Extract the (x, y) coordinate from the center of the cell holding the provided text.  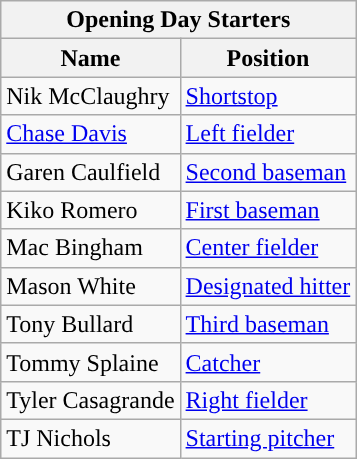
Mason White (90, 286)
Center fielder (268, 248)
Catcher (268, 362)
Tyler Casagrande (90, 400)
Position (268, 58)
Third baseman (268, 324)
Right fielder (268, 400)
Mac Bingham (90, 248)
Designated hitter (268, 286)
Garen Caulfield (90, 172)
Kiko Romero (90, 210)
Starting pitcher (268, 438)
First baseman (268, 210)
Left fielder (268, 134)
Tommy Splaine (90, 362)
TJ Nichols (90, 438)
Shortstop (268, 96)
Chase Davis (90, 134)
Second baseman (268, 172)
Opening Day Starters (178, 20)
Name (90, 58)
Tony Bullard (90, 324)
Nik McClaughry (90, 96)
